Output the [x, y] coordinate of the center of the cell containing the given text.  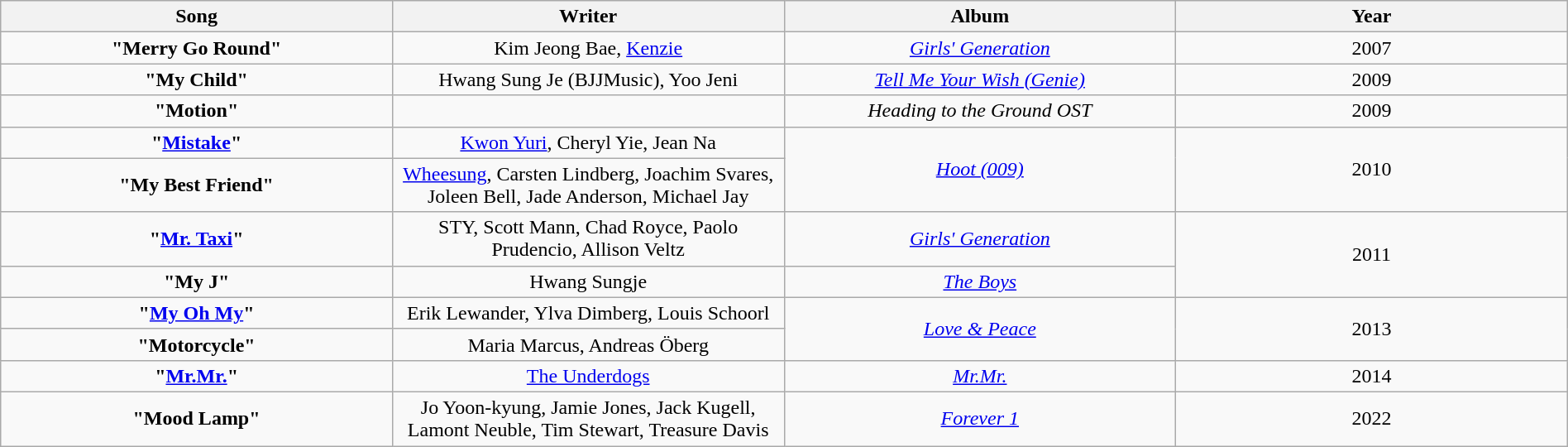
Song [197, 17]
Maria Marcus, Andreas Öberg [588, 344]
"My J" [197, 281]
"Merry Go Round" [197, 48]
Erik Lewander, Ylva Dimberg, Louis Schoorl [588, 313]
"My Oh My" [197, 313]
Love & Peace [980, 329]
Hwang Sung Je (BJJMusic), Yoo Jeni [588, 79]
2014 [1372, 376]
Jo Yoon-kyung, Jamie Jones, Jack Kugell, Lamont Neuble, Tim Stewart, Treasure Davis [588, 419]
2011 [1372, 255]
"Motion" [197, 111]
The Boys [980, 281]
Heading to the Ground OST [980, 111]
"My Best Friend" [197, 185]
"My Child" [197, 79]
STY, Scott Mann, Chad Royce, Paolo Prudencio, Allison Veltz [588, 238]
Kwon Yuri, Cheryl Yie, Jean Na [588, 142]
Writer [588, 17]
The Underdogs [588, 376]
Tell Me Your Wish (Genie) [980, 79]
"Mr.Mr." [197, 376]
"Motorcycle" [197, 344]
Kim Jeong Bae, Kenzie [588, 48]
Album [980, 17]
Hwang Sungje [588, 281]
Year [1372, 17]
2013 [1372, 329]
2010 [1372, 169]
"Mr. Taxi" [197, 238]
Mr.Mr. [980, 376]
2007 [1372, 48]
Wheesung, Carsten Lindberg, Joachim Svares, Joleen Bell, Jade Anderson, Michael Jay [588, 185]
2022 [1372, 419]
Forever 1 [980, 419]
"Mood Lamp" [197, 419]
Hoot (009) [980, 169]
"Mistake" [197, 142]
